Detect which cell encompasses the target text, then output its (x, y) center coordinate. 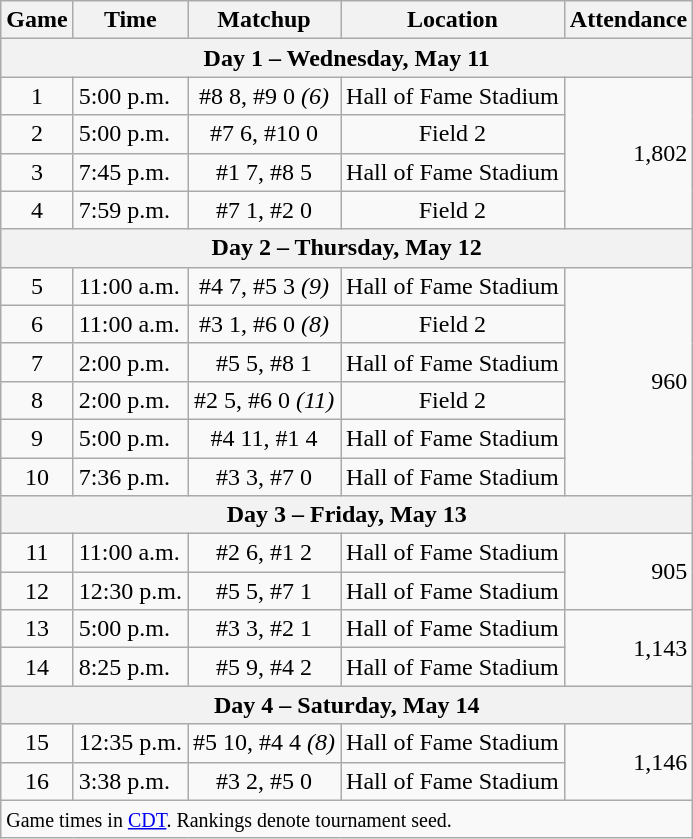
12:30 p.m. (130, 591)
#4 7, #5 3 (9) (264, 286)
8 (37, 400)
#7 1, #2 0 (264, 210)
11 (37, 553)
905 (628, 572)
Day 3 – Friday, May 13 (347, 515)
#5 5, #8 1 (264, 362)
3:38 p.m. (130, 781)
13 (37, 629)
#5 9, #4 2 (264, 667)
9 (37, 438)
14 (37, 667)
2 (37, 134)
7:45 p.m. (130, 172)
7:36 p.m. (130, 477)
#3 1, #6 0 (8) (264, 324)
10 (37, 477)
#3 2, #5 0 (264, 781)
Attendance (628, 20)
16 (37, 781)
#7 6, #10 0 (264, 134)
#1 7, #8 5 (264, 172)
7 (37, 362)
12 (37, 591)
1,802 (628, 153)
#5 10, #4 4 (8) (264, 743)
7:59 p.m. (130, 210)
#3 3, #7 0 (264, 477)
1,143 (628, 648)
Matchup (264, 20)
4 (37, 210)
Game (37, 20)
Day 1 – Wednesday, May 11 (347, 58)
#5 5, #7 1 (264, 591)
#2 6, #1 2 (264, 553)
1,146 (628, 762)
Game times in CDT. Rankings denote tournament seed. (347, 819)
3 (37, 172)
#4 11, #1 4 (264, 438)
Location (453, 20)
Time (130, 20)
6 (37, 324)
960 (628, 381)
15 (37, 743)
#2 5, #6 0 (11) (264, 400)
Day 2 – Thursday, May 12 (347, 248)
#3 3, #2 1 (264, 629)
8:25 p.m. (130, 667)
5 (37, 286)
12:35 p.m. (130, 743)
#8 8, #9 0 (6) (264, 96)
Day 4 – Saturday, May 14 (347, 705)
1 (37, 96)
